Extract the (x, y) coordinate from the center of the cell holding the provided text.  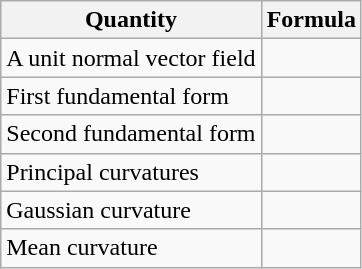
Formula (311, 20)
Gaussian curvature (131, 210)
Second fundamental form (131, 134)
A unit normal vector field (131, 58)
Quantity (131, 20)
Mean curvature (131, 248)
Principal curvatures (131, 172)
First fundamental form (131, 96)
